For the text-containing cell, return its midpoint in [x, y] coordinate format. 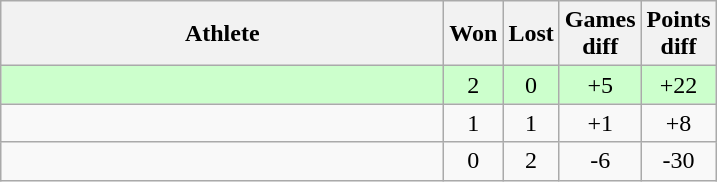
+5 [600, 85]
Pointsdiff [678, 34]
-30 [678, 161]
+1 [600, 123]
Lost [531, 34]
Athlete [222, 34]
-6 [600, 161]
Won [474, 34]
+8 [678, 123]
+22 [678, 85]
Gamesdiff [600, 34]
